Capture the cell that displays the provided text and extract its [x, y] central coordinate. 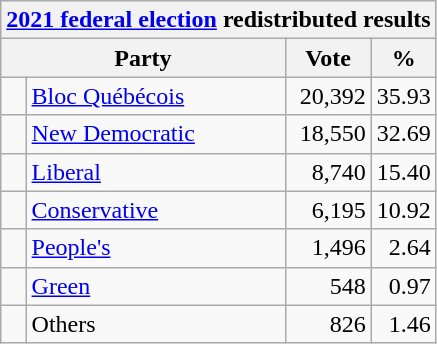
8,740 [328, 172]
18,550 [328, 134]
32.69 [404, 134]
10.92 [404, 210]
20,392 [328, 96]
826 [328, 324]
35.93 [404, 96]
0.97 [404, 286]
New Democratic [156, 134]
Party [143, 58]
Conservative [156, 210]
2.64 [404, 248]
% [404, 58]
548 [328, 286]
2021 federal election redistributed results [218, 20]
1,496 [328, 248]
Vote [328, 58]
Others [156, 324]
6,195 [328, 210]
Green [156, 286]
People's [156, 248]
15.40 [404, 172]
Bloc Québécois [156, 96]
1.46 [404, 324]
Liberal [156, 172]
